Find where the given text appears and provide that cell's center as (X, Y) coordinate. 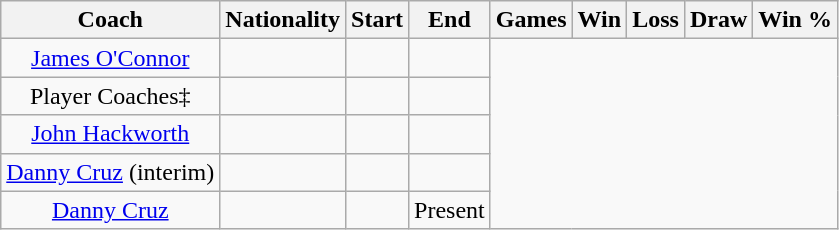
Loss (656, 20)
Win % (796, 20)
Player Coaches‡ (110, 96)
Start (378, 20)
Present (450, 210)
John Hackworth (110, 134)
End (450, 20)
Danny Cruz (110, 210)
Coach (110, 20)
Nationality (283, 20)
Danny Cruz (interim) (110, 172)
Draw (718, 20)
Games (531, 20)
James O'Connor (110, 58)
Win (600, 20)
